Return the (X, Y) coordinate for the center point of the cell that contains the specified text.  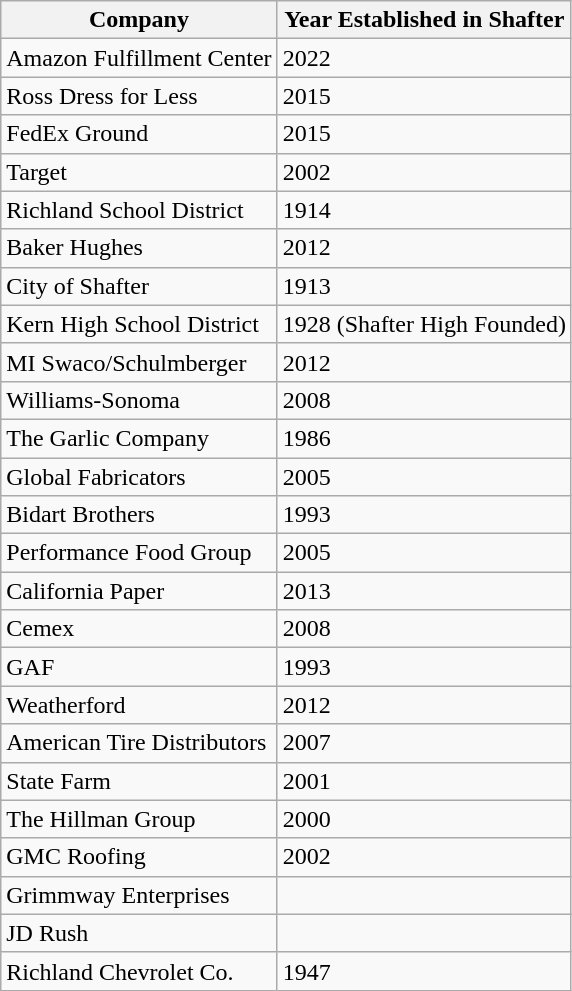
1947 (424, 971)
1913 (424, 286)
Amazon Fulfillment Center (139, 58)
JD Rush (139, 933)
1928 (Shafter High Founded) (424, 324)
Kern High School District (139, 324)
Richland School District (139, 210)
Grimmway Enterprises (139, 895)
The Hillman Group (139, 819)
Cemex (139, 629)
City of Shafter (139, 286)
American Tire Distributors (139, 743)
Bidart Brothers (139, 515)
Year Established in Shafter (424, 20)
MI Swaco/Schulmberger (139, 362)
1914 (424, 210)
Williams-Sonoma (139, 400)
GMC Roofing (139, 857)
Ross Dress for Less (139, 96)
2000 (424, 819)
Target (139, 172)
State Farm (139, 781)
Richland Chevrolet Co. (139, 971)
Company (139, 20)
2007 (424, 743)
Performance Food Group (139, 553)
FedEx Ground (139, 134)
Baker Hughes (139, 248)
2022 (424, 58)
GAF (139, 667)
2001 (424, 781)
Weatherford (139, 705)
1986 (424, 438)
2013 (424, 591)
California Paper (139, 591)
The Garlic Company (139, 438)
Global Fabricators (139, 477)
